Detect which cell encompasses the target text, then output its [X, Y] center coordinate. 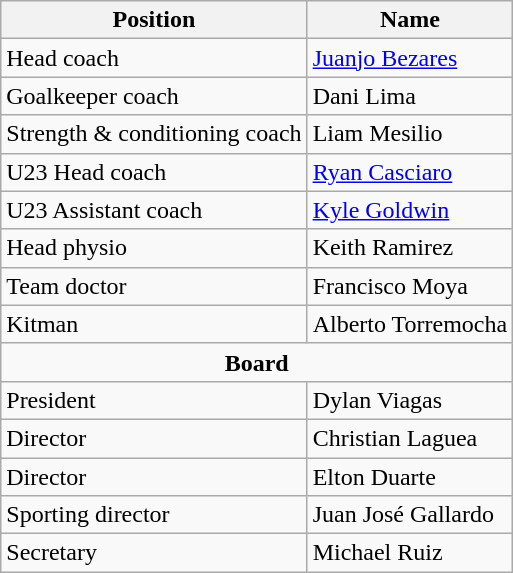
Kyle Goldwin [410, 210]
Strength & conditioning coach [154, 134]
Position [154, 20]
Juan José Gallardo [410, 515]
Goalkeeper coach [154, 96]
Team doctor [154, 286]
Ryan Casciaro [410, 172]
Kitman [154, 324]
Name [410, 20]
Keith Ramirez [410, 248]
President [154, 400]
Sporting director [154, 515]
U23 Head coach [154, 172]
Alberto Torremocha [410, 324]
Head coach [154, 58]
Francisco Moya [410, 286]
Elton Duarte [410, 477]
Christian Laguea [410, 438]
Secretary [154, 553]
Juanjo Bezares [410, 58]
Dani Lima [410, 96]
Head physio [154, 248]
Dylan Viagas [410, 400]
Michael Ruiz [410, 553]
Liam Mesilio [410, 134]
U23 Assistant coach [154, 210]
Board [257, 362]
